Identify which cell holds the provided text, then report its [x, y] central coordinate. 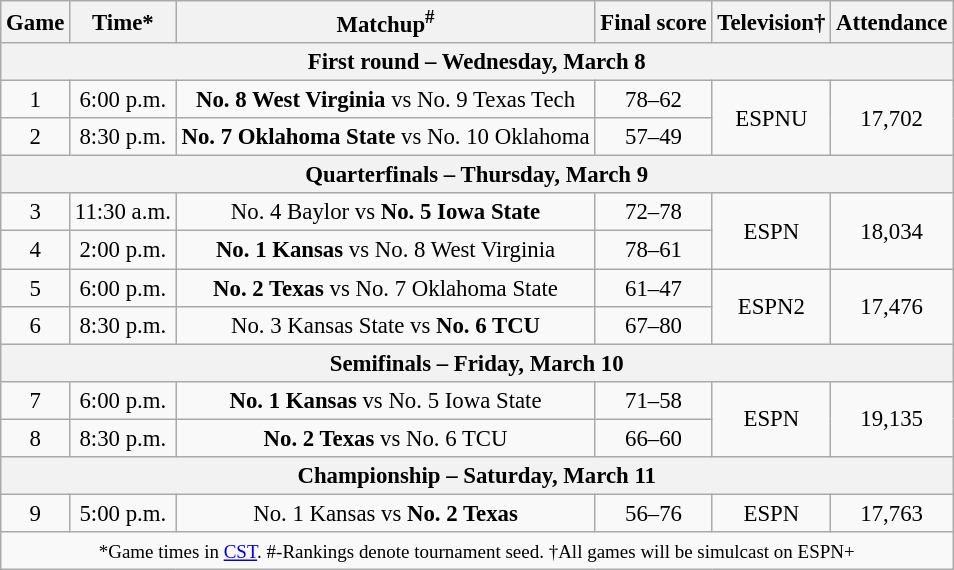
Time* [124, 22]
66–60 [654, 438]
2:00 p.m. [124, 250]
17,702 [892, 118]
4 [36, 250]
Game [36, 22]
No. 1 Kansas vs No. 2 Texas [386, 513]
Final score [654, 22]
11:30 a.m. [124, 213]
71–58 [654, 400]
18,034 [892, 232]
Matchup# [386, 22]
No. 3 Kansas State vs No. 6 TCU [386, 325]
3 [36, 213]
8 [36, 438]
No. 4 Baylor vs No. 5 Iowa State [386, 213]
Television† [772, 22]
Semifinals – Friday, March 10 [477, 363]
*Game times in CST. #-Rankings denote tournament seed. †All games will be simulcast on ESPN+ [477, 551]
No. 7 Oklahoma State vs No. 10 Oklahoma [386, 137]
No. 8 West Virginia vs No. 9 Texas Tech [386, 100]
19,135 [892, 418]
17,476 [892, 306]
No. 2 Texas vs No. 7 Oklahoma State [386, 288]
7 [36, 400]
9 [36, 513]
Quarterfinals – Thursday, March 9 [477, 175]
Championship – Saturday, March 11 [477, 476]
78–61 [654, 250]
No. 1 Kansas vs No. 5 Iowa State [386, 400]
78–62 [654, 100]
17,763 [892, 513]
57–49 [654, 137]
61–47 [654, 288]
5:00 p.m. [124, 513]
2 [36, 137]
ESPN2 [772, 306]
6 [36, 325]
ESPNU [772, 118]
56–76 [654, 513]
1 [36, 100]
72–78 [654, 213]
Attendance [892, 22]
5 [36, 288]
No. 2 Texas vs No. 6 TCU [386, 438]
67–80 [654, 325]
No. 1 Kansas vs No. 8 West Virginia [386, 250]
First round – Wednesday, March 8 [477, 62]
